From the cell containing the given text, extract its center point as (x, y) coordinate. 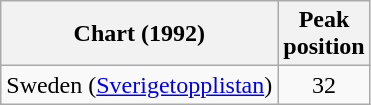
Peakposition (324, 34)
Chart (1992) (140, 34)
Sweden (Sverigetopplistan) (140, 85)
32 (324, 85)
